Scan for the cell matching the given text and deliver its [x, y] coordinate at center. 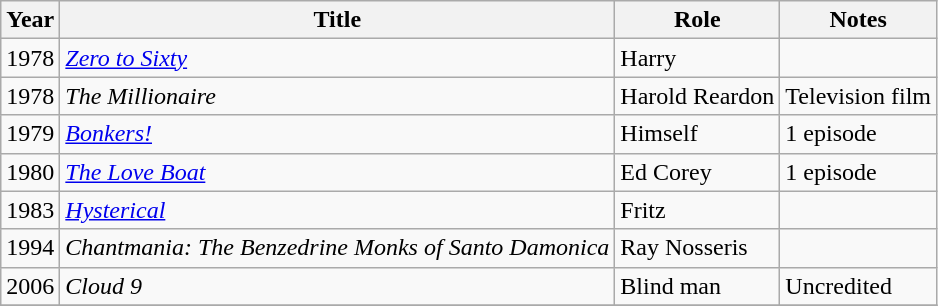
Fritz [698, 210]
The Millionaire [338, 96]
Ray Nosseris [698, 248]
2006 [30, 286]
Year [30, 20]
Television film [858, 96]
Cloud 9 [338, 286]
Uncredited [858, 286]
The Love Boat [338, 172]
Title [338, 20]
Zero to Sixty [338, 58]
Harry [698, 58]
Hysterical [338, 210]
Ed Corey [698, 172]
Himself [698, 134]
Notes [858, 20]
Role [698, 20]
Blind man [698, 286]
Harold Reardon [698, 96]
1983 [30, 210]
1994 [30, 248]
1979 [30, 134]
Bonkers! [338, 134]
Chantmania: The Benzedrine Monks of Santo Damonica [338, 248]
1980 [30, 172]
